For the text-containing cell, return its midpoint in (x, y) coordinate format. 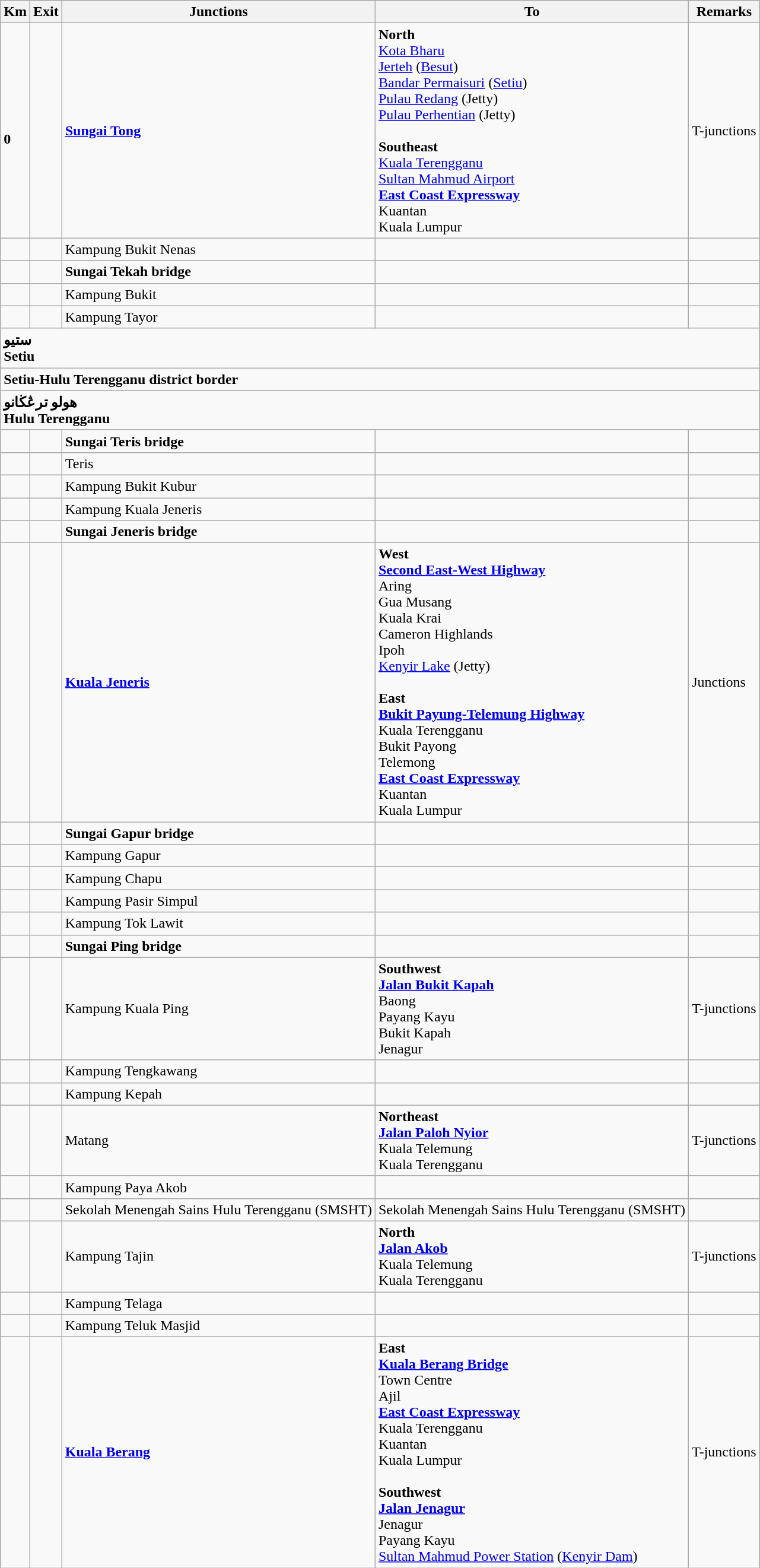
Kampung Pasir Simpul (218, 901)
To (532, 12)
Kampung Kuala Jeneris (218, 509)
Kampung Kepah (218, 1094)
Teris (218, 464)
Kampung Bukit (218, 294)
North Jalan AkobKuala TelemungKuala Terengganu (532, 1256)
Kampung Bukit Nenas (218, 249)
Kampung Gapur (218, 856)
Setiu-Hulu Terengganu district border (380, 379)
Northeast Jalan Paloh NyiorKuala TelemungKuala Terengganu (532, 1141)
Km (15, 12)
Remarks (724, 12)
Sungai Tong (218, 131)
Sungai Gapur bridge (218, 833)
0 (15, 131)
Southwest Jalan Bukit KapahBaongPayang KayuBukit KapahJenagur (532, 1009)
Kampung Paya Akob (218, 1187)
Kampung Tengkawang (218, 1071)
Exit (46, 12)
ستيوSetiu (380, 348)
Kampung Chapu (218, 878)
Kampung Tok Lawit (218, 923)
Kampung Bukit Kubur (218, 486)
Kampung Kuala Ping (218, 1009)
Kampung Teluk Masjid (218, 1326)
Sungai Teris bridge (218, 441)
Sungai Ping bridge (218, 946)
Kampung Tayor (218, 317)
هولو ترڠڬانوHulu Terengganu (380, 411)
Sungai Tekah bridge (218, 272)
Kampung Telaga (218, 1303)
Kampung Tajin (218, 1256)
Kuala Jeneris (218, 683)
Sungai Jeneris bridge (218, 532)
Matang (218, 1141)
Kuala Berang (218, 1453)
